Provide the [X, Y] coordinate of the cell's center where the given text is located.  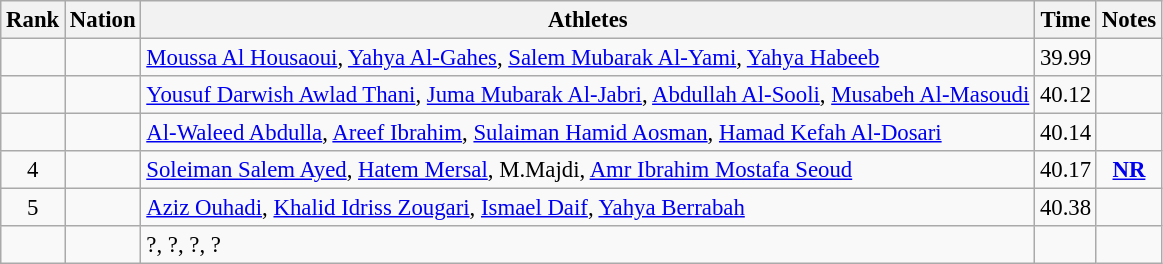
4 [33, 170]
Notes [1128, 20]
Time [1066, 20]
40.12 [1066, 95]
Rank [33, 20]
40.38 [1066, 208]
40.17 [1066, 170]
NR [1128, 170]
Nation [103, 20]
39.99 [1066, 58]
Athletes [588, 20]
Soleiman Salem Ayed, Hatem Mersal, M.Majdi, Amr Ibrahim Mostafa Seoud [588, 170]
Moussa Al Housaoui, Yahya Al-Gahes, Salem Mubarak Al-Yami, Yahya Habeeb [588, 58]
5 [33, 208]
Al-Waleed Abdulla, Areef Ibrahim, Sulaiman Hamid Aosman, Hamad Kefah Al-Dosari [588, 133]
Yousuf Darwish Awlad Thani, Juma Mubarak Al-Jabri, Abdullah Al-Sooli, Musabeh Al-Masoudi [588, 95]
40.14 [1066, 133]
Aziz Ouhadi, Khalid Idriss Zougari, Ismael Daif, Yahya Berrabah [588, 208]
?, ?, ?, ? [588, 245]
